Pinpoint the cell where the given text exists, returning its (X, Y) midpoint coordinate. 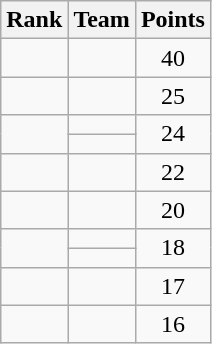
Rank (34, 20)
18 (172, 248)
Points (172, 20)
Team (102, 20)
25 (172, 96)
40 (172, 58)
24 (172, 134)
20 (172, 210)
22 (172, 172)
17 (172, 286)
16 (172, 324)
